Return (X, Y) of the center of cell containing provided text 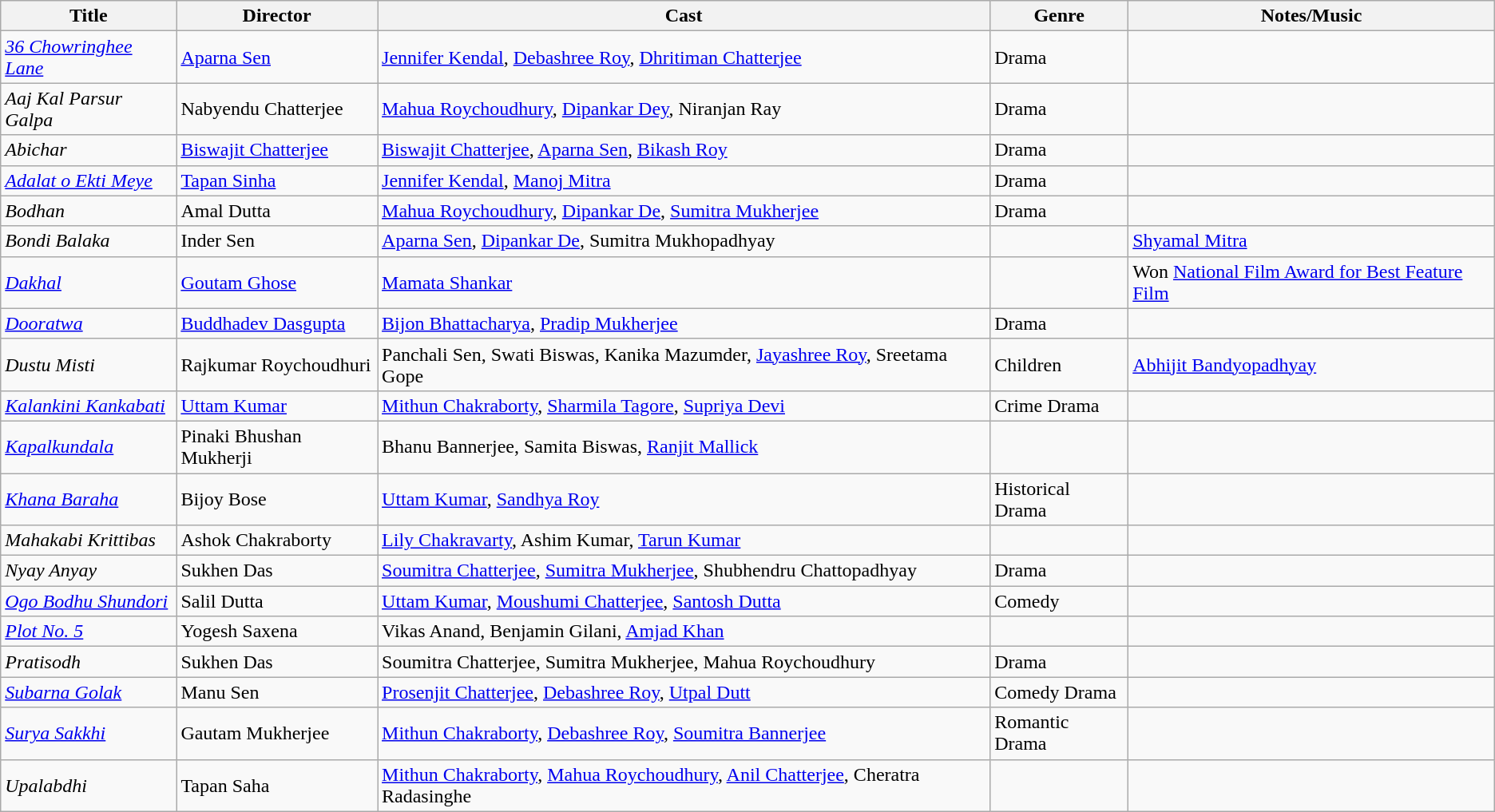
Mahua Roychoudhury, Dipankar Dey, Niranjan Ray (684, 109)
Uttam Kumar, Moushumi Chatterjee, Santosh Dutta (684, 601)
Lily Chakravarty, Ashim Kumar, Tarun Kumar (684, 541)
Amal Dutta (277, 211)
Jennifer Kendal, Debashree Roy, Dhritiman Chatterjee (684, 57)
Uttam Kumar (277, 406)
Genre (1059, 16)
Notes/Music (1311, 16)
Aparna Sen (277, 57)
Subarna Golak (89, 692)
Bondi Balaka (89, 241)
Dustu Misti (89, 364)
Children (1059, 364)
Khana Baraha (89, 498)
Abhijit Bandyopadhyay (1311, 364)
Prosenjit Chatterjee, Debashree Roy, Utpal Dutt (684, 692)
Nabyendu Chatterjee (277, 109)
Gautam Mukherjee (277, 733)
Buddhadev Dasgupta (277, 323)
Cast (684, 16)
Bijon Bhattacharya, Pradip Mukherjee (684, 323)
Comedy Drama (1059, 692)
Biswajit Chatterjee (277, 150)
Bijoy Bose (277, 498)
Mamata Shankar (684, 283)
Dooratwa (89, 323)
Bhanu Bannerjee, Samita Biswas, Ranjit Mallick (684, 447)
Jennifer Kendal, Manoj Mitra (684, 180)
Surya Sakkhi (89, 733)
Aaj Kal Parsur Galpa (89, 109)
Soumitra Chatterjee, Sumitra Mukherjee, Shubhendru Chattopadhyay (684, 571)
Dakhal (89, 283)
Director (277, 16)
Aparna Sen, Dipankar De, Sumitra Mukhopadhyay (684, 241)
Mithun Chakraborty, Mahua Roychoudhury, Anil Chatterjee, Cheratra Radasinghe (684, 786)
Upalabdhi (89, 786)
Uttam Kumar, Sandhya Roy (684, 498)
Kapalkundala (89, 447)
Historical Drama (1059, 498)
Comedy (1059, 601)
Tapan Saha (277, 786)
Ogo Bodhu Shundori (89, 601)
Nyay Anyay (89, 571)
Biswajit Chatterjee, Aparna Sen, Bikash Roy (684, 150)
Inder Sen (277, 241)
Salil Dutta (277, 601)
Mahakabi Krittibas (89, 541)
Won National Film Award for Best Feature Film (1311, 283)
Mahua Roychoudhury, Dipankar De, Sumitra Mukherjee (684, 211)
Plot No. 5 (89, 632)
Vikas Anand, Benjamin Gilani, Amjad Khan (684, 632)
Panchali Sen, Swati Biswas, Kanika Mazumder, Jayashree Roy, Sreetama Gope (684, 364)
Shyamal Mitra (1311, 241)
Title (89, 16)
Kalankini Kankabati (89, 406)
Goutam Ghose (277, 283)
Bodhan (89, 211)
Soumitra Chatterjee, Sumitra Mukherjee, Mahua Roychoudhury (684, 662)
Crime Drama (1059, 406)
Mithun Chakraborty, Sharmila Tagore, Supriya Devi (684, 406)
Abichar (89, 150)
Ashok Chakraborty (277, 541)
Tapan Sinha (277, 180)
36 Chowringhee Lane (89, 57)
Pinaki Bhushan Mukherji (277, 447)
Adalat o Ekti Meye (89, 180)
Rajkumar Roychoudhuri (277, 364)
Manu Sen (277, 692)
Romantic Drama (1059, 733)
Pratisodh (89, 662)
Mithun Chakraborty, Debashree Roy, Soumitra Bannerjee (684, 733)
Yogesh Saxena (277, 632)
